For the text-containing cell, return its midpoint in [X, Y] coordinate format. 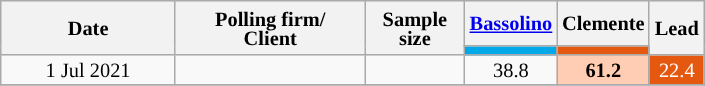
22.4 [676, 70]
Date [88, 28]
Clemente [603, 22]
Lead [676, 28]
Sample size [415, 28]
Bassolino [511, 22]
38.8 [511, 70]
61.2 [603, 70]
Polling firm/Client [270, 28]
1 Jul 2021 [88, 70]
